Provide the [x, y] coordinate of the cell's center where the given text is located.  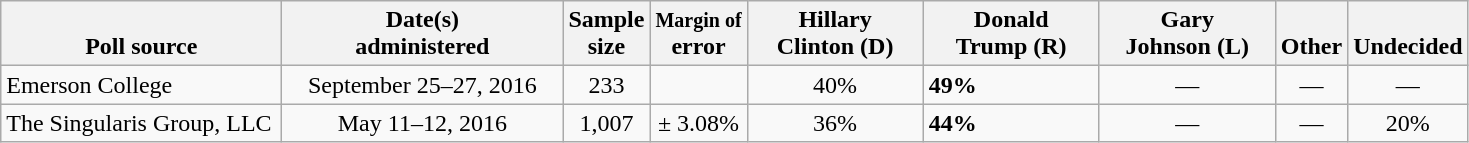
Other [1311, 34]
Emerson College [142, 85]
233 [606, 85]
44% [1011, 123]
HillaryClinton (D) [835, 34]
Date(s)administered [422, 34]
± 3.08% [698, 123]
Poll source [142, 34]
The Singularis Group, LLC [142, 123]
20% [1408, 123]
36% [835, 123]
Samplesize [606, 34]
40% [835, 85]
49% [1011, 85]
1,007 [606, 123]
GaryJohnson (L) [1187, 34]
DonaldTrump (R) [1011, 34]
Undecided [1408, 34]
May 11–12, 2016 [422, 123]
Margin oferror [698, 34]
September 25–27, 2016 [422, 85]
